From the cell containing the given text, extract its center point as [X, Y] coordinate. 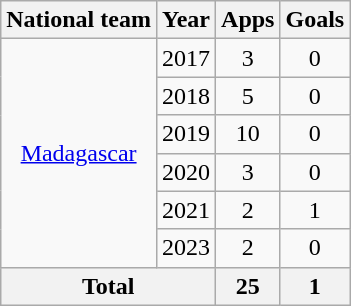
2021 [186, 210]
10 [248, 134]
Goals [315, 20]
Total [108, 286]
2019 [186, 134]
Year [186, 20]
National team [79, 20]
5 [248, 96]
25 [248, 286]
2023 [186, 248]
Apps [248, 20]
2018 [186, 96]
Madagascar [79, 153]
2020 [186, 172]
2017 [186, 58]
